Pinpoint the cell where the given text exists, returning its (X, Y) midpoint coordinate. 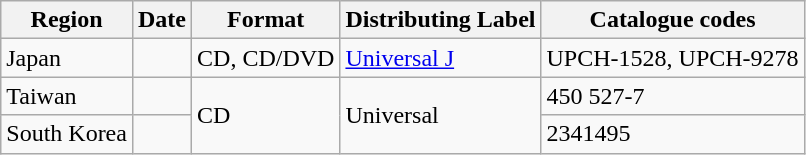
Taiwan (67, 96)
2341495 (672, 134)
Catalogue codes (672, 20)
South Korea (67, 134)
CD (266, 115)
UPCH-1528, UPCH-9278 (672, 58)
450 527-7 (672, 96)
Distributing Label (440, 20)
Date (162, 20)
Japan (67, 58)
Universal J (440, 58)
CD, CD/DVD (266, 58)
Region (67, 20)
Universal (440, 115)
Format (266, 20)
